Find where the given text appears and provide that cell's center as [X, Y] coordinate. 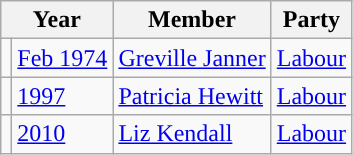
Feb 1974 [62, 58]
Member [192, 20]
Greville Janner [192, 58]
Party [311, 20]
2010 [62, 134]
Liz Kendall [192, 134]
Year [57, 20]
1997 [62, 96]
Patricia Hewitt [192, 96]
